Return the [x, y] coordinate for the center point of the cell that contains the specified text.  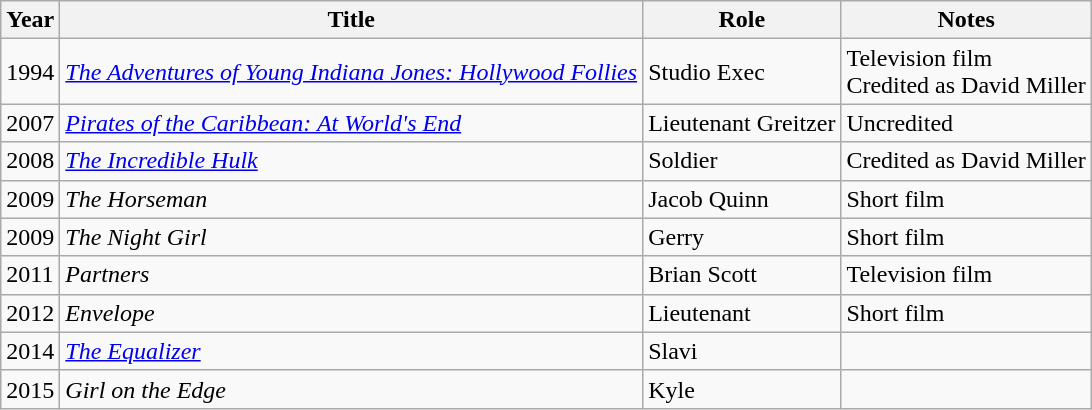
Envelope [352, 313]
Title [352, 20]
Lieutenant [742, 313]
Credited as David Miller [966, 161]
Gerry [742, 237]
Slavi [742, 351]
Lieutenant Greitzer [742, 123]
2007 [30, 123]
2008 [30, 161]
Kyle [742, 389]
1994 [30, 72]
The Horseman [352, 199]
2015 [30, 389]
Role [742, 20]
Studio Exec [742, 72]
Television film [966, 275]
The Night Girl [352, 237]
Uncredited [966, 123]
Notes [966, 20]
Brian Scott [742, 275]
Soldier [742, 161]
Jacob Quinn [742, 199]
Partners [352, 275]
2011 [30, 275]
Year [30, 20]
Television filmCredited as David Miller [966, 72]
2012 [30, 313]
Pirates of the Caribbean: At World's End [352, 123]
The Equalizer [352, 351]
2014 [30, 351]
The Adventures of Young Indiana Jones: Hollywood Follies [352, 72]
The Incredible Hulk [352, 161]
Girl on the Edge [352, 389]
